For the text-containing cell, return its midpoint in [x, y] coordinate format. 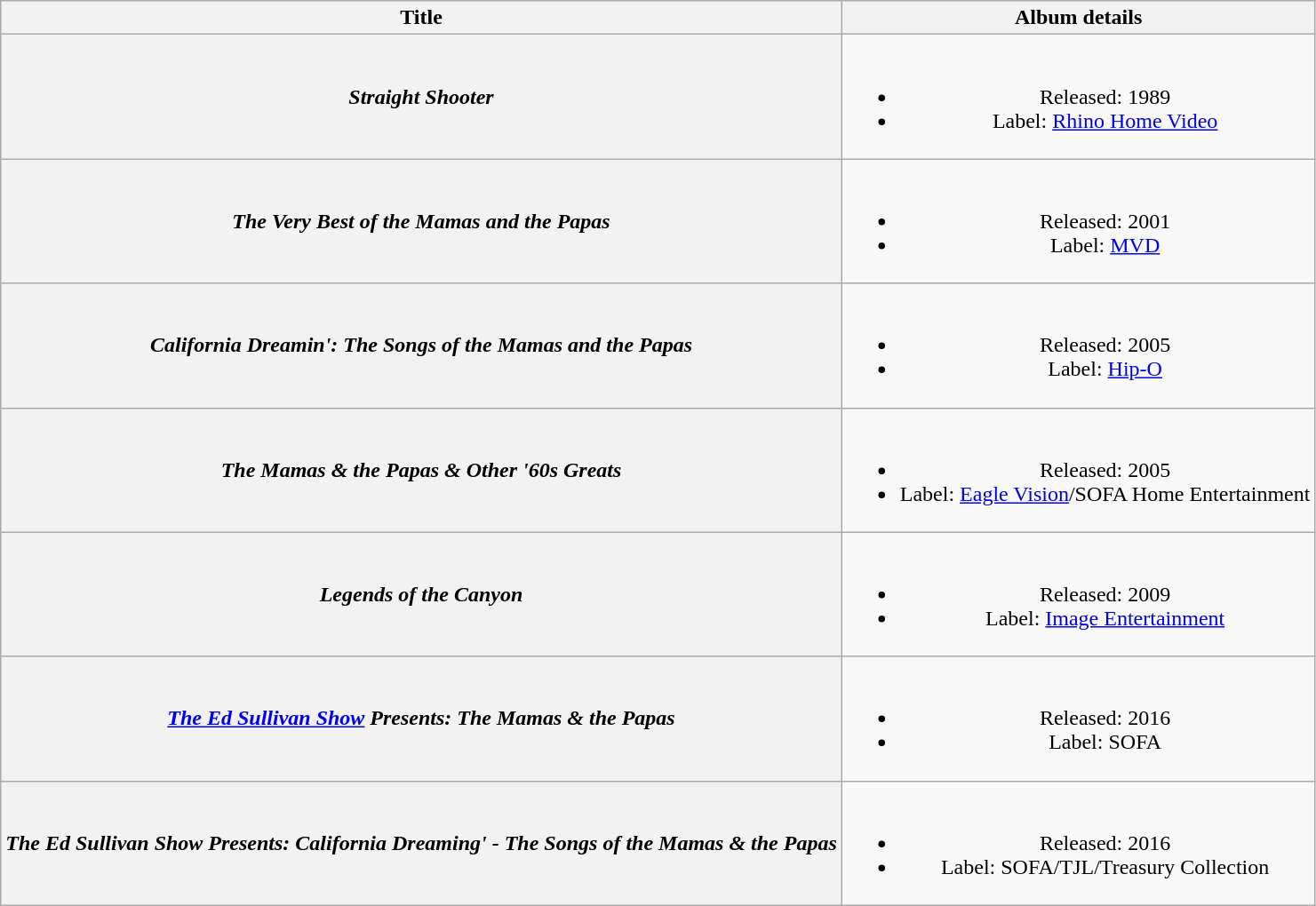
Album details [1079, 18]
Legends of the Canyon [421, 594]
Released: 1989Label: Rhino Home Video [1079, 97]
California Dreamin': The Songs of the Mamas and the Papas [421, 346]
Released: 2005Label: Eagle Vision/SOFA Home Entertainment [1079, 470]
Released: 2001Label: MVD [1079, 221]
The Mamas & the Papas & Other '60s Greats [421, 470]
Released: 2005Label: Hip-O [1079, 346]
Released: 2016Label: SOFA [1079, 719]
The Ed Sullivan Show Presents: California Dreaming' - The Songs of the Mamas & the Papas [421, 843]
Title [421, 18]
The Ed Sullivan Show Presents: The Mamas & the Papas [421, 719]
Straight Shooter [421, 97]
The Very Best of the Mamas and the Papas [421, 221]
Released: 2016Label: SOFA/TJL/Treasury Collection [1079, 843]
Released: 2009Label: Image Entertainment [1079, 594]
